Find where the given text appears and provide that cell's center as [x, y] coordinate. 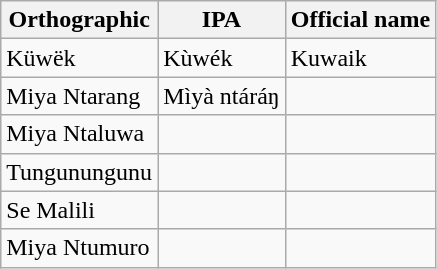
Mìyà ntáráŋ [222, 96]
Kùwék [222, 58]
IPA [222, 20]
Miya Ntaluwa [80, 134]
Küwëk [80, 58]
Miya Ntarang [80, 96]
Tungunungunu [80, 172]
Kuwaik [360, 58]
Orthographic [80, 20]
Official name [360, 20]
Miya Ntumuro [80, 248]
Se Malili [80, 210]
